From the cell containing the given text, extract its center point as [x, y] coordinate. 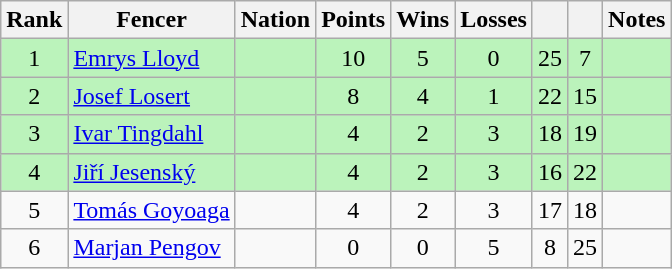
Rank [34, 20]
Jiří Jesenský [152, 172]
Ivar Tingdahl [152, 134]
17 [550, 210]
Wins [423, 20]
19 [584, 134]
Emrys Lloyd [152, 58]
Losses [494, 20]
Fencer [152, 20]
Notes [637, 20]
10 [354, 58]
7 [584, 58]
Josef Losert [152, 96]
Nation [275, 20]
Points [354, 20]
Marjan Pengov [152, 248]
Tomás Goyoaga [152, 210]
16 [550, 172]
15 [584, 96]
6 [34, 248]
